Return (X, Y) of the center of cell containing provided text 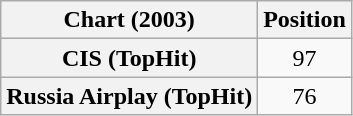
Russia Airplay (TopHit) (130, 96)
Position (305, 20)
Chart (2003) (130, 20)
CIS (TopHit) (130, 58)
76 (305, 96)
97 (305, 58)
